Output the (x, y) coordinate of the center of the cell containing the given text.  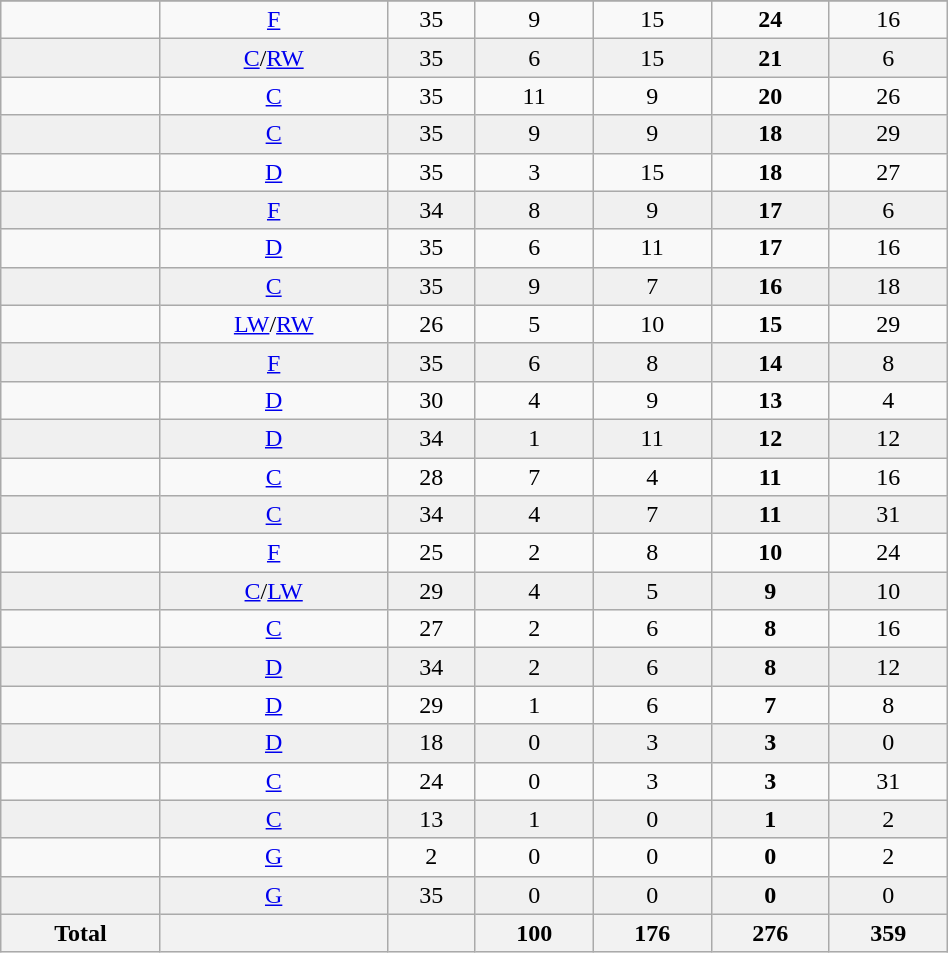
LW/RW (274, 324)
30 (431, 400)
C/RW (274, 58)
276 (770, 933)
C/LW (274, 591)
Total (80, 933)
359 (888, 933)
21 (770, 58)
20 (770, 96)
100 (534, 933)
25 (431, 553)
28 (431, 477)
14 (770, 362)
176 (652, 933)
